From the cell containing the given text, extract its center point as (x, y) coordinate. 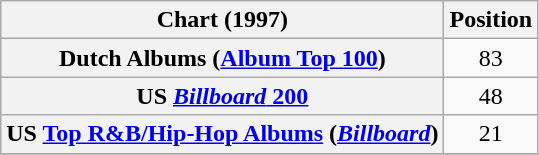
Position (491, 20)
Chart (1997) (222, 20)
US Billboard 200 (222, 96)
48 (491, 96)
21 (491, 134)
US Top R&B/Hip-Hop Albums (Billboard) (222, 134)
Dutch Albums (Album Top 100) (222, 58)
83 (491, 58)
